Provide the [x, y] coordinate of the cell's center where the given text is located.  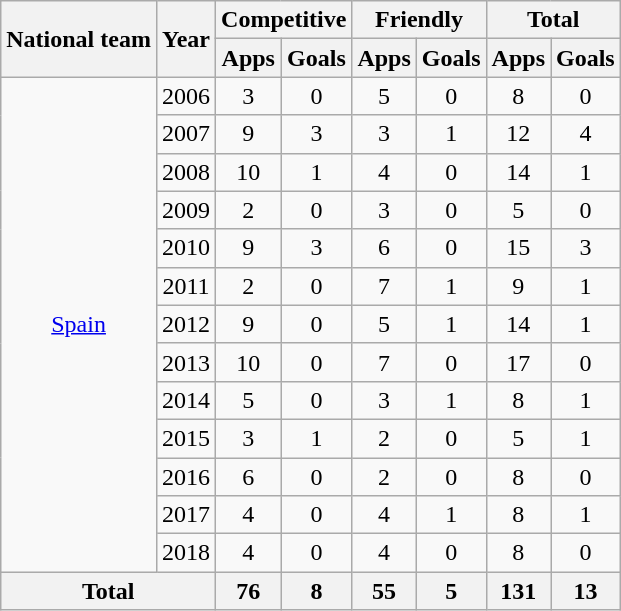
Friendly [419, 20]
2012 [186, 324]
2011 [186, 286]
2007 [186, 134]
2013 [186, 362]
2017 [186, 515]
Competitive [284, 20]
2014 [186, 400]
Year [186, 39]
2006 [186, 96]
76 [248, 591]
2015 [186, 438]
2010 [186, 248]
131 [518, 591]
National team [79, 39]
2009 [186, 210]
55 [384, 591]
15 [518, 248]
12 [518, 134]
2018 [186, 553]
17 [518, 362]
2008 [186, 172]
Spain [79, 324]
13 [585, 591]
2016 [186, 477]
